Identify which cell holds the provided text, then report its [x, y] central coordinate. 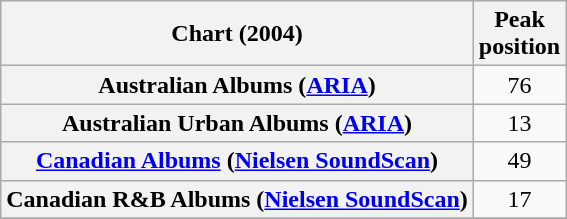
17 [519, 199]
Australian Urban Albums (ARIA) [238, 123]
13 [519, 123]
76 [519, 85]
Canadian Albums (Nielsen SoundScan) [238, 161]
Australian Albums (ARIA) [238, 85]
49 [519, 161]
Peak position [519, 34]
Chart (2004) [238, 34]
Canadian R&B Albums (Nielsen SoundScan) [238, 199]
